Scan for the cell matching the given text and deliver its (x, y) coordinate at center. 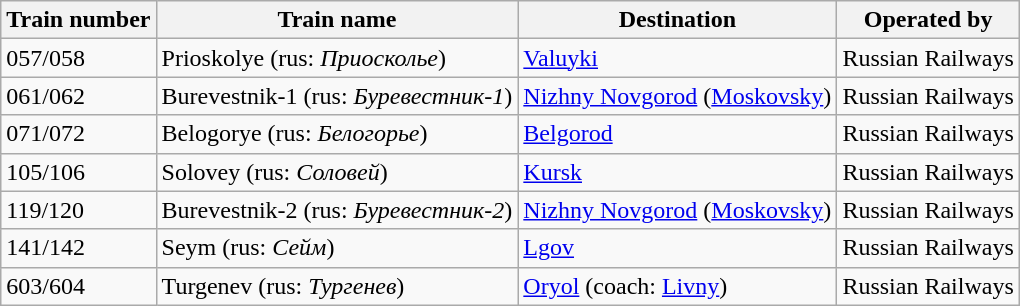
Belgorod (678, 134)
071/072 (78, 134)
Burevestnik-2 (rus: Буревестник-2) (337, 210)
Kursk (678, 172)
Operated by (928, 20)
Lgov (678, 248)
119/120 (78, 210)
Turgenev (rus: Тургенев) (337, 286)
Belogorye (rus: Белогорье) (337, 134)
Oryol (coach: Livny) (678, 286)
057/058 (78, 58)
Train name (337, 20)
Train number (78, 20)
603/604 (78, 286)
061/062 (78, 96)
Burevestnik-1 (rus: Буревестник-1) (337, 96)
Destination (678, 20)
Solovey (rus: Соловей) (337, 172)
Prioskolye (rus: Приосколье) (337, 58)
141/142 (78, 248)
Seym (rus: Сейм) (337, 248)
Valuyki (678, 58)
105/106 (78, 172)
